Capture the cell that displays the provided text and extract its (X, Y) central coordinate. 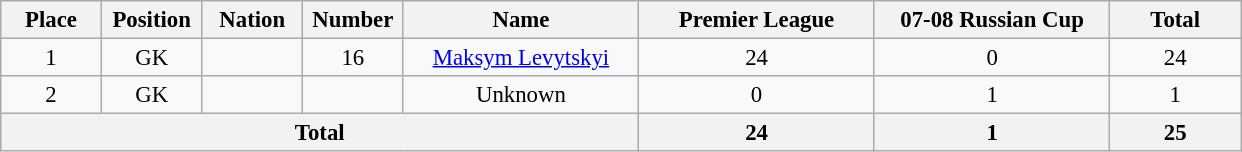
Number (354, 20)
Maksym Levytskyi (521, 58)
25 (1176, 133)
Premier League (757, 20)
2 (52, 95)
Place (52, 20)
Unknown (521, 95)
16 (354, 58)
Position (152, 20)
07-08 Russian Cup (992, 20)
Nation (252, 20)
Name (521, 20)
